For the text-containing cell, return its midpoint in (x, y) coordinate format. 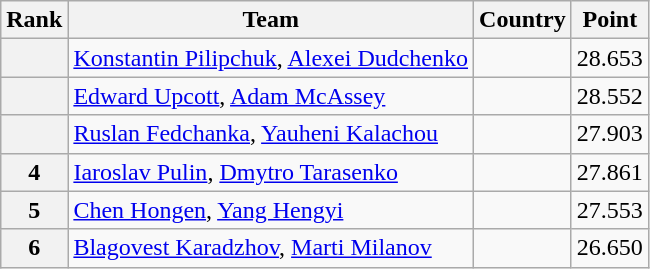
27.903 (610, 134)
Edward Upcott, Adam McAssey (271, 96)
Iaroslav Pulin, Dmytro Tarasenko (271, 172)
Rank (34, 20)
Ruslan Fedchanka, Yauheni Kalachou (271, 134)
28.653 (610, 58)
Konstantin Pilipchuk, Alexei Dudchenko (271, 58)
28.552 (610, 96)
Team (271, 20)
Country (523, 20)
Blagovest Karadzhov, Marti Milanov (271, 248)
Chen Hongen, Yang Hengyi (271, 210)
4 (34, 172)
27.553 (610, 210)
Point (610, 20)
6 (34, 248)
5 (34, 210)
27.861 (610, 172)
26.650 (610, 248)
